Output the [X, Y] coordinate of the center of the cell containing the given text.  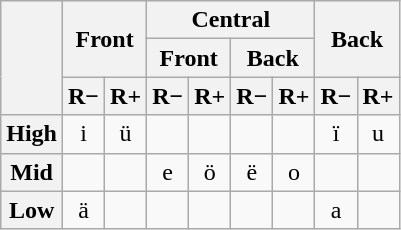
High [32, 134]
e [168, 172]
a [336, 210]
Low [32, 210]
Central [231, 20]
ï [336, 134]
i [84, 134]
ë [252, 172]
ä [84, 210]
ö [210, 172]
o [294, 172]
u [378, 134]
Mid [32, 172]
ü [126, 134]
